Extract the (x, y) coordinate from the center of the cell holding the provided text.  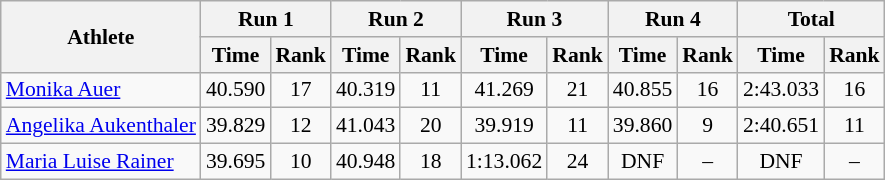
1:13.062 (504, 162)
Run 4 (673, 19)
40.948 (366, 162)
Monika Auer (101, 90)
Run 3 (534, 19)
10 (300, 162)
Run 1 (266, 19)
9 (708, 126)
2:40.651 (781, 126)
41.269 (504, 90)
18 (430, 162)
40.855 (642, 90)
39.860 (642, 126)
39.829 (236, 126)
Angelika Aukenthaler (101, 126)
Total (812, 19)
21 (578, 90)
Athlete (101, 36)
24 (578, 162)
Maria Luise Rainer (101, 162)
12 (300, 126)
39.695 (236, 162)
40.590 (236, 90)
40.319 (366, 90)
39.919 (504, 126)
41.043 (366, 126)
2:43.033 (781, 90)
Run 2 (396, 19)
20 (430, 126)
17 (300, 90)
